Output the [x, y] coordinate of the center of the cell containing the given text.  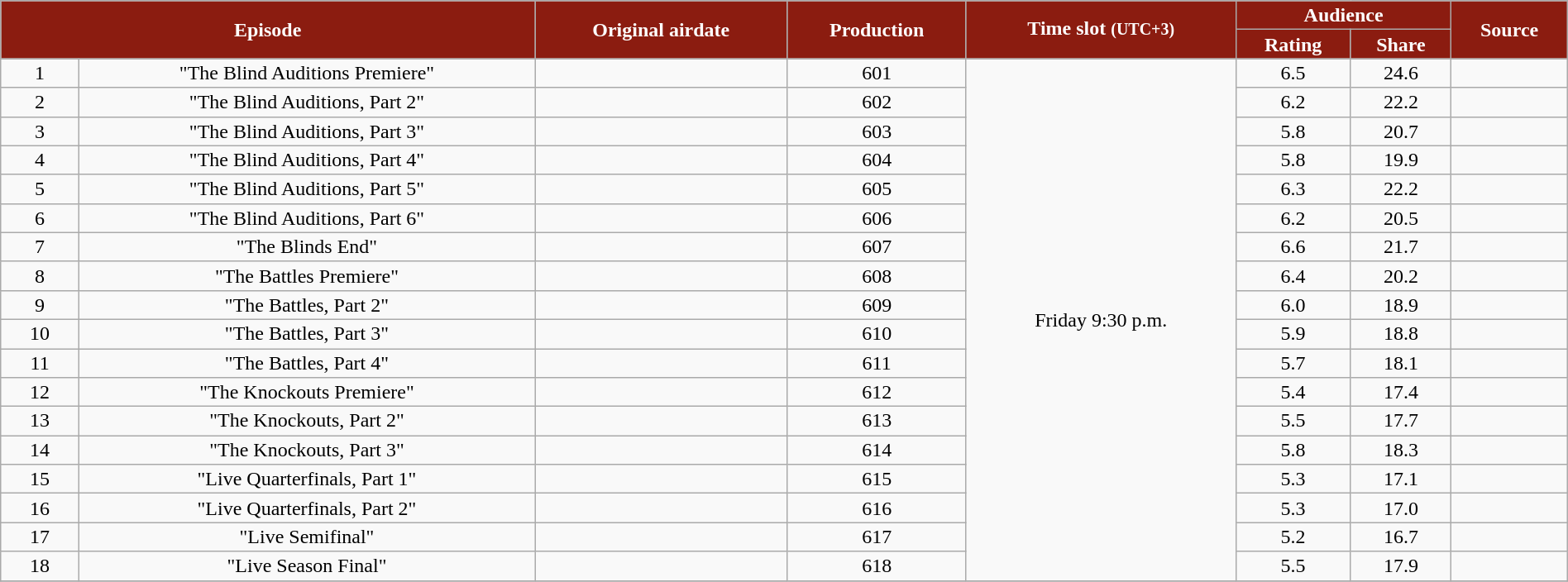
5.9 [1293, 334]
6.3 [1293, 188]
18.8 [1401, 334]
19.9 [1401, 160]
618 [877, 565]
6.4 [1293, 276]
3 [40, 131]
5 [40, 188]
5.7 [1293, 364]
Original airdate [661, 30]
"Live Season Final" [306, 565]
24.6 [1401, 73]
604 [877, 160]
"The Battles, Part 2" [306, 304]
10 [40, 334]
606 [877, 218]
17.0 [1401, 508]
12 [40, 392]
Production [877, 30]
607 [877, 246]
Rating [1293, 45]
16 [40, 508]
Share [1401, 45]
"The Battles Premiere" [306, 276]
"The Blind Auditions, Part 6" [306, 218]
4 [40, 160]
601 [877, 73]
611 [877, 364]
Time slot (UTC+3) [1101, 30]
8 [40, 276]
610 [877, 334]
"The Blind Auditions, Part 5" [306, 188]
615 [877, 479]
5.2 [1293, 537]
2 [40, 103]
"The Blinds End" [306, 246]
616 [877, 508]
605 [877, 188]
18.1 [1401, 364]
17 [40, 537]
6.0 [1293, 304]
6.6 [1293, 246]
"The Battles, Part 4" [306, 364]
"Live Quarterfinals, Part 2" [306, 508]
613 [877, 422]
17.9 [1401, 565]
Source [1509, 30]
"The Knockouts, Part 2" [306, 422]
13 [40, 422]
603 [877, 131]
15 [40, 479]
"The Knockouts, Part 3" [306, 450]
11 [40, 364]
9 [40, 304]
609 [877, 304]
21.7 [1401, 246]
617 [877, 537]
"The Blind Auditions, Part 4" [306, 160]
608 [877, 276]
"The Blind Auditions, Part 3" [306, 131]
6.5 [1293, 73]
Friday 9:30 p.m. [1101, 319]
"Live Quarterfinals, Part 1" [306, 479]
612 [877, 392]
1 [40, 73]
20.7 [1401, 131]
Audience [1343, 15]
16.7 [1401, 537]
6 [40, 218]
Episode [268, 30]
5.4 [1293, 392]
20.2 [1401, 276]
"The Blind Auditions, Part 2" [306, 103]
"Live Semifinal" [306, 537]
18.3 [1401, 450]
614 [877, 450]
14 [40, 450]
17.4 [1401, 392]
"The Blind Auditions Premiere" [306, 73]
18 [40, 565]
"The Knockouts Premiere" [306, 392]
20.5 [1401, 218]
7 [40, 246]
18.9 [1401, 304]
"The Battles, Part 3" [306, 334]
17.1 [1401, 479]
602 [877, 103]
17.7 [1401, 422]
